Output the [X, Y] coordinate of the center of the cell containing the given text.  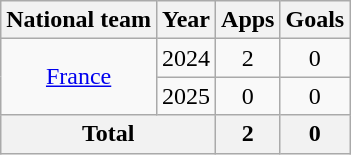
2024 [186, 58]
Year [186, 20]
Total [108, 134]
France [79, 77]
Goals [315, 20]
National team [79, 20]
Apps [248, 20]
2025 [186, 96]
